Return [X, Y] of the center of cell containing provided text 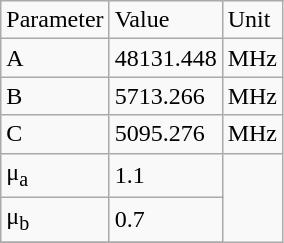
Parameter [55, 20]
48131.448 [166, 58]
0.7 [166, 219]
5713.266 [166, 96]
1.1 [166, 175]
B [55, 96]
Unit [252, 20]
C [55, 134]
A [55, 58]
μb [55, 219]
5095.276 [166, 134]
μa [55, 175]
Value [166, 20]
